Scan for the cell matching the given text and deliver its (X, Y) coordinate at center. 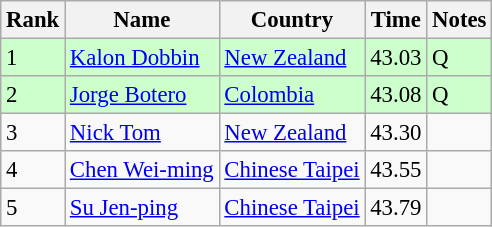
Colombia (292, 95)
1 (33, 58)
Name (142, 20)
43.03 (396, 58)
3 (33, 133)
Rank (33, 20)
4 (33, 170)
Chen Wei-ming (142, 170)
5 (33, 208)
43.79 (396, 208)
Su Jen-ping (142, 208)
43.08 (396, 95)
Country (292, 20)
Time (396, 20)
Jorge Botero (142, 95)
43.55 (396, 170)
Kalon Dobbin (142, 58)
Nick Tom (142, 133)
43.30 (396, 133)
Notes (460, 20)
2 (33, 95)
